Extract the [x, y] coordinate from the center of the cell holding the provided text.  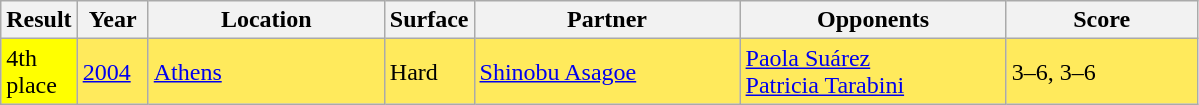
Surface [429, 20]
Paola Suárez Patricia Tarabini [873, 72]
Athens [266, 72]
Opponents [873, 20]
Year [112, 20]
4th place [39, 72]
2004 [112, 72]
Location [266, 20]
Hard [429, 72]
Shinobu Asagoe [607, 72]
Partner [607, 20]
3–6, 3–6 [1102, 72]
Result [39, 20]
Score [1102, 20]
